Scan for the cell matching the given text and deliver its (x, y) coordinate at center. 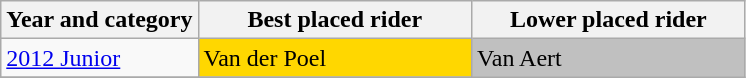
Year and category (100, 20)
Van Aert (609, 58)
Best placed rider (335, 20)
2012 Junior (100, 58)
Lower placed rider (609, 20)
Van der Poel (335, 58)
